Return the [x, y] coordinate for the center point of the cell that contains the specified text.  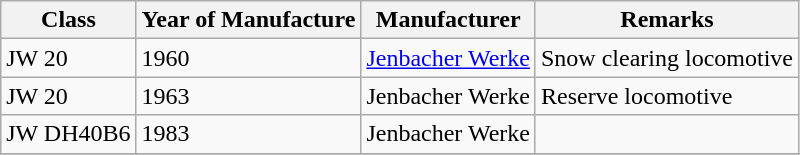
Snow clearing locomotive [666, 58]
Manufacturer [448, 20]
Class [68, 20]
1960 [248, 58]
1963 [248, 96]
Reserve locomotive [666, 96]
Year of Manufacture [248, 20]
Remarks [666, 20]
1983 [248, 134]
JW DH40B6 [68, 134]
